Output the (X, Y) coordinate of the center of the cell containing the given text.  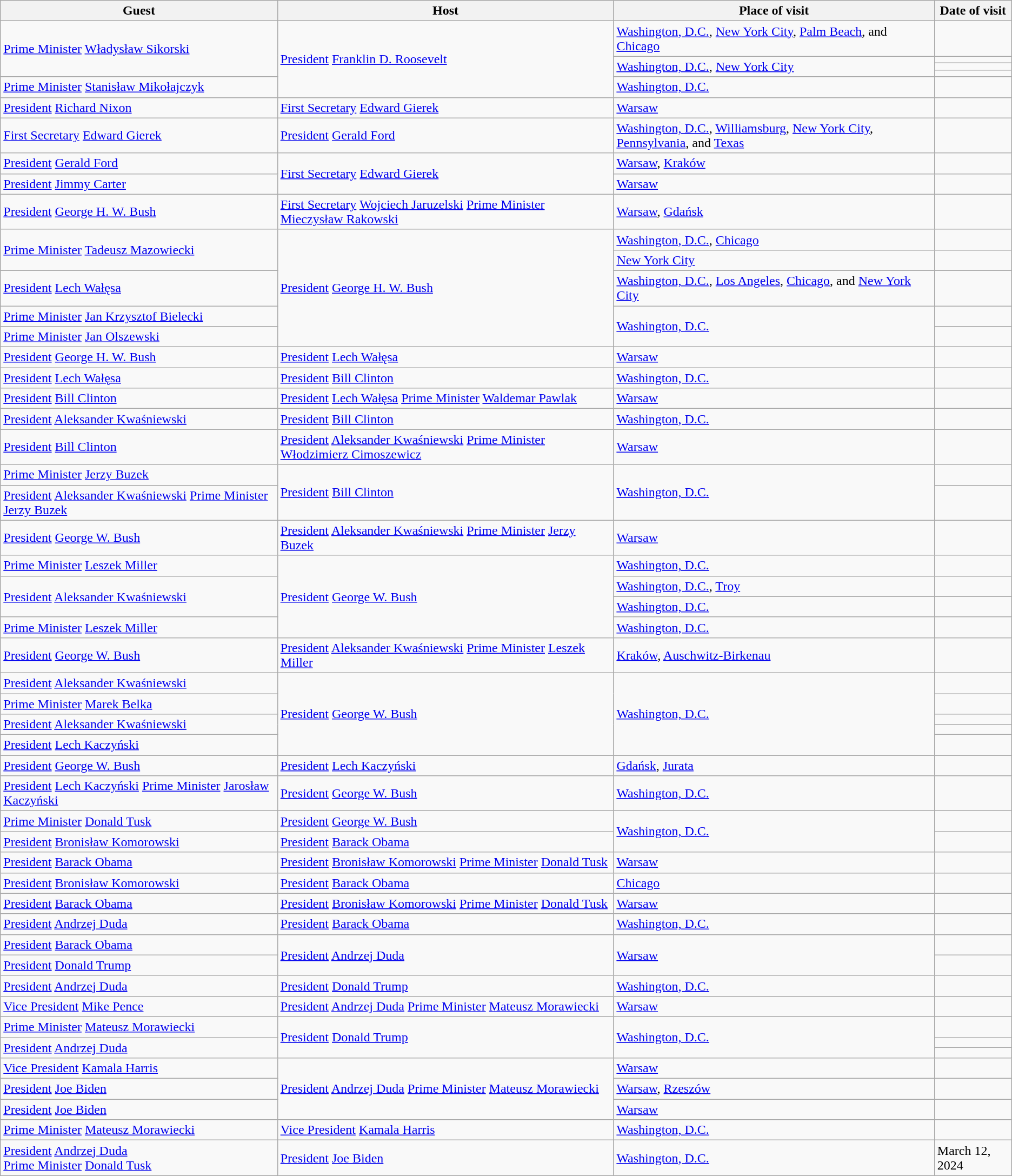
Prime Minister Władysław Sikorski (139, 49)
Prime Minister Stanisław Mikołajczyk (139, 87)
Washington, D.C., Los Angeles, Chicago, and New York City (774, 288)
Warsaw, Gdańsk (774, 212)
President Richard Nixon (139, 108)
President Andrzej Duda Prime Minister Donald Tusk (139, 1158)
Washington, D.C., New York City (774, 67)
Prime Minister Donald Tusk (139, 821)
Warsaw, Kraków (774, 163)
Washington, D.C., Chicago (774, 240)
Washington, D.C., New York City, Palm Beach, and Chicago (774, 39)
Vice President Mike Pence (139, 1006)
Kraków, Auschwitz-Birkenau (774, 655)
Prime Minister Jerzy Buzek (139, 475)
Prime Minister Jan Olszewski (139, 337)
New York City (774, 260)
President Lech Kaczyński Prime Minister Jarosław Kaczyński (139, 794)
First Secretary Wojciech Jaruzelski Prime Minister Mieczysław Rakowski (445, 212)
Prime Minister Jan Krzysztof Bielecki (139, 316)
Gdańsk, Jurata (774, 766)
Washington, D.C., Williamsburg, New York City, Pennsylvania, and Texas (774, 135)
Host (445, 11)
President Lech Wałęsa Prime Minister Waldemar Pawlak (445, 398)
Prime Minister Marek Belka (139, 703)
Place of visit (774, 11)
Warsaw, Rzeszów (774, 1089)
President Franklin D. Roosevelt (445, 59)
President Aleksander Kwaśniewski Prime Minister Leszek Miller (445, 655)
Chicago (774, 883)
President Aleksander Kwaśniewski Prime Minister Włodzimierz Cimoszewicz (445, 447)
Prime Minister Tadeusz Mazowiecki (139, 250)
March 12, 2024 (973, 1158)
Washington, D.C., Troy (774, 586)
Date of visit (973, 11)
President Jimmy Carter (139, 184)
Guest (139, 11)
